Scan for the cell matching the given text and deliver its [X, Y] coordinate at center. 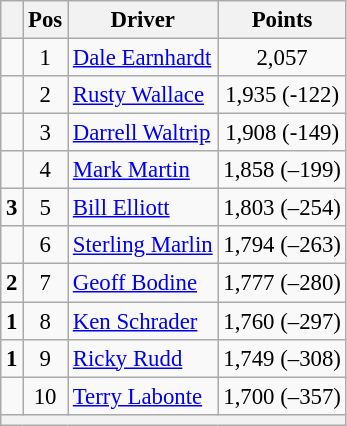
2,057 [282, 58]
8 [46, 321]
Darrell Waltrip [143, 133]
Dale Earnhardt [143, 58]
Pos [46, 20]
Bill Elliott [143, 208]
Points [282, 20]
1,700 (–357) [282, 396]
Rusty Wallace [143, 95]
4 [46, 170]
7 [46, 283]
Ricky Rudd [143, 358]
6 [46, 245]
1,794 (–263) [282, 245]
Terry Labonte [143, 396]
1,858 (–199) [282, 170]
1,760 (–297) [282, 321]
5 [46, 208]
1,749 (–308) [282, 358]
Mark Martin [143, 170]
1,777 (–280) [282, 283]
1,803 (–254) [282, 208]
1,908 (-149) [282, 133]
Driver [143, 20]
10 [46, 396]
Geoff Bodine [143, 283]
Ken Schrader [143, 321]
9 [46, 358]
1,935 (-122) [282, 95]
Sterling Marlin [143, 245]
